Scan for the cell matching the given text and deliver its (X, Y) coordinate at center. 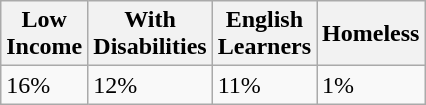
1% (371, 85)
16% (44, 85)
11% (264, 85)
LowIncome (44, 34)
WithDisabilities (150, 34)
12% (150, 85)
EnglishLearners (264, 34)
Homeless (371, 34)
